Return the (x, y) coordinate for the center point of the cell that contains the specified text.  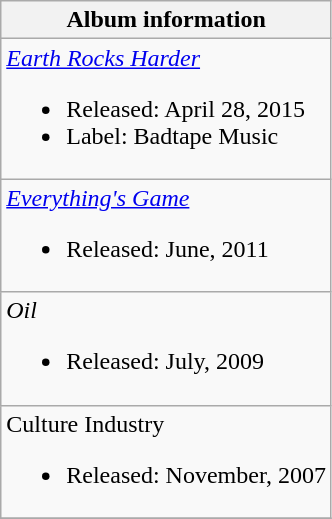
Everything's GameReleased: June, 2011 (166, 236)
Earth Rocks HarderReleased: April 28, 2015Label: Badtape Music (166, 109)
Culture IndustryReleased: November, 2007 (166, 462)
OilReleased: July, 2009 (166, 348)
Album information (166, 20)
